Return [X, Y] of the center of cell containing provided text 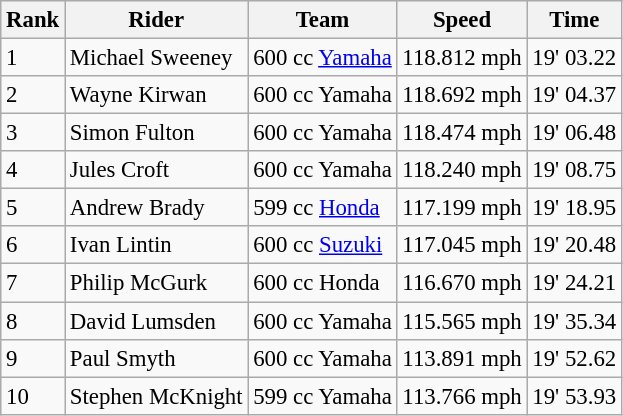
599 cc Yamaha [322, 396]
600 cc Suzuki [322, 245]
4 [33, 170]
19' 24.21 [574, 283]
117.045 mph [462, 245]
Wayne Kirwan [156, 95]
Team [322, 20]
600 cc Honda [322, 283]
Ivan Lintin [156, 245]
Speed [462, 20]
8 [33, 321]
19' 52.62 [574, 358]
Michael Sweeney [156, 58]
19' 08.75 [574, 170]
115.565 mph [462, 321]
113.891 mph [462, 358]
1 [33, 58]
Andrew Brady [156, 208]
Stephen McKnight [156, 396]
Time [574, 20]
117.199 mph [462, 208]
2 [33, 95]
19' 06.48 [574, 133]
116.670 mph [462, 283]
118.692 mph [462, 95]
5 [33, 208]
118.240 mph [462, 170]
9 [33, 358]
Rider [156, 20]
Simon Fulton [156, 133]
19' 20.48 [574, 245]
10 [33, 396]
David Lumsden [156, 321]
19' 03.22 [574, 58]
113.766 mph [462, 396]
3 [33, 133]
19' 18.95 [574, 208]
118.812 mph [462, 58]
Jules Croft [156, 170]
118.474 mph [462, 133]
19' 53.93 [574, 396]
7 [33, 283]
6 [33, 245]
Rank [33, 20]
19' 35.34 [574, 321]
Paul Smyth [156, 358]
19' 04.37 [574, 95]
599 cc Honda [322, 208]
Philip McGurk [156, 283]
